Determine the [X, Y] coordinate at the center of the cell enclosing the given text.  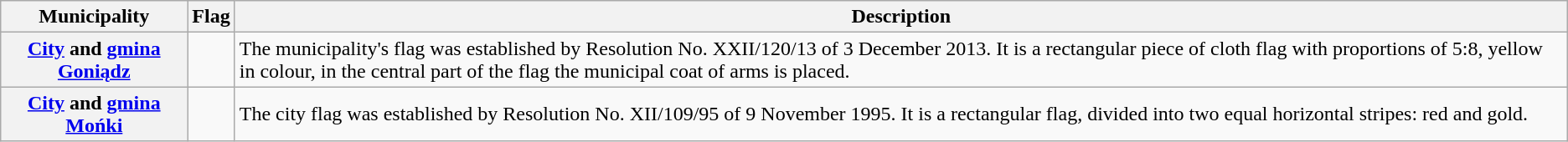
Flag [211, 17]
Description [901, 17]
Municipality [94, 17]
City and gmina Mońki [94, 114]
City and gmina Goniądz [94, 60]
